Detect which cell encompasses the target text, then output its (X, Y) center coordinate. 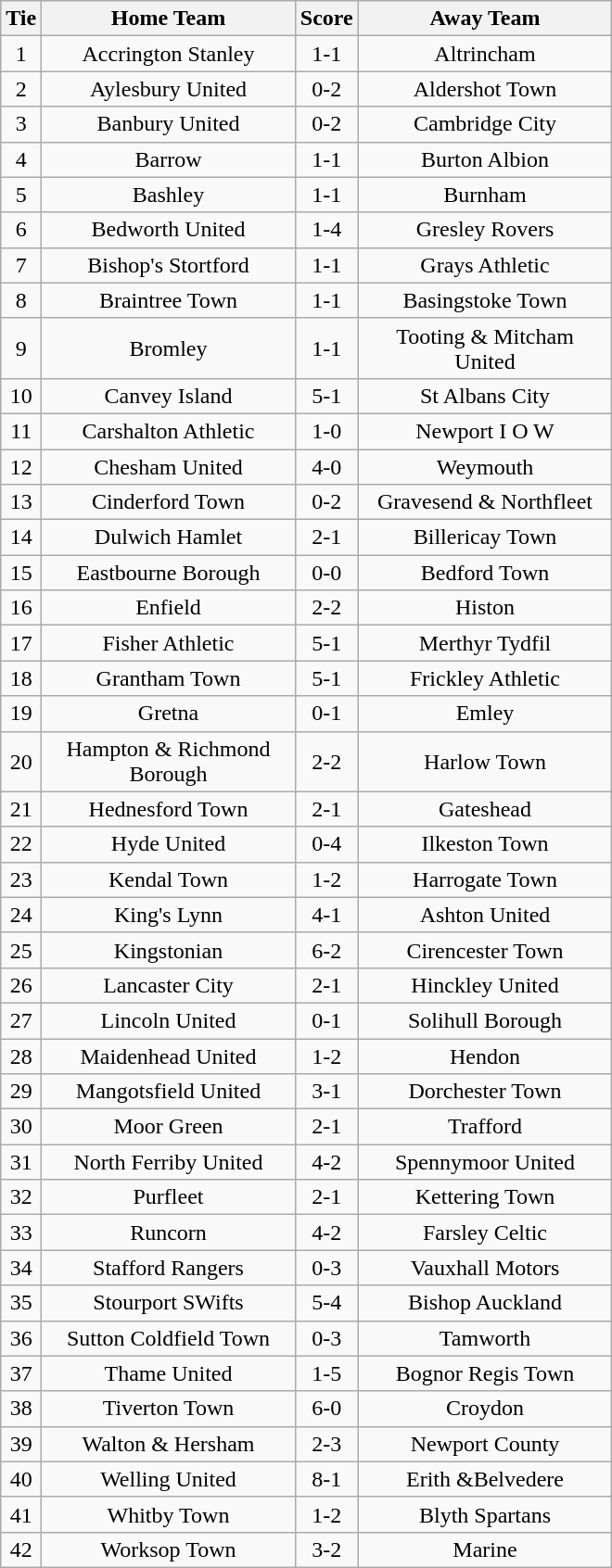
Burton Albion (485, 159)
0-0 (326, 573)
4-1 (326, 915)
Aldershot Town (485, 89)
1-5 (326, 1373)
Weymouth (485, 466)
Croydon (485, 1409)
11 (21, 431)
Tiverton Town (169, 1409)
Bishop Auckland (485, 1303)
Marine (485, 1549)
North Ferriby United (169, 1162)
Braintree Town (169, 300)
Hendon (485, 1056)
4-0 (326, 466)
6-0 (326, 1409)
Chesham United (169, 466)
Tie (21, 19)
Gateshead (485, 809)
Stafford Rangers (169, 1268)
Erith &Belvedere (485, 1479)
Dulwich Hamlet (169, 537)
Canvey Island (169, 396)
Newport I O W (485, 431)
27 (21, 1020)
Walton & Hersham (169, 1444)
Hyde United (169, 844)
19 (21, 714)
Home Team (169, 19)
Vauxhall Motors (485, 1268)
40 (21, 1479)
Banbury United (169, 124)
16 (21, 608)
30 (21, 1127)
18 (21, 678)
3 (21, 124)
Cirencester Town (485, 950)
0-4 (326, 844)
Altrincham (485, 54)
Away Team (485, 19)
Blyth Spartans (485, 1514)
Billericay Town (485, 537)
6 (21, 230)
24 (21, 915)
15 (21, 573)
20 (21, 762)
1 (21, 54)
Bognor Regis Town (485, 1373)
31 (21, 1162)
Kingstonian (169, 950)
26 (21, 985)
32 (21, 1197)
10 (21, 396)
Harrogate Town (485, 879)
Merthyr Tydfil (485, 643)
8 (21, 300)
13 (21, 502)
Hampton & Richmond Borough (169, 762)
37 (21, 1373)
Maidenhead United (169, 1056)
Whitby Town (169, 1514)
Hinckley United (485, 985)
Dorchester Town (485, 1092)
14 (21, 537)
Ashton United (485, 915)
36 (21, 1338)
3-2 (326, 1549)
Bromley (169, 348)
Gretna (169, 714)
Barrow (169, 159)
Harlow Town (485, 762)
Bedworth United (169, 230)
Cambridge City (485, 124)
7 (21, 265)
5-4 (326, 1303)
Kettering Town (485, 1197)
29 (21, 1092)
Gravesend & Northfleet (485, 502)
Eastbourne Borough (169, 573)
4 (21, 159)
35 (21, 1303)
38 (21, 1409)
9 (21, 348)
Moor Green (169, 1127)
Tamworth (485, 1338)
42 (21, 1549)
Grantham Town (169, 678)
5 (21, 195)
Accrington Stanley (169, 54)
Stourport SWifts (169, 1303)
17 (21, 643)
Hednesford Town (169, 809)
Spennymoor United (485, 1162)
23 (21, 879)
Solihull Borough (485, 1020)
King's Lynn (169, 915)
Lincoln United (169, 1020)
Bishop's Stortford (169, 265)
Fisher Athletic (169, 643)
Carshalton Athletic (169, 431)
Kendal Town (169, 879)
12 (21, 466)
Farsley Celtic (485, 1233)
Score (326, 19)
Thame United (169, 1373)
Ilkeston Town (485, 844)
Enfield (169, 608)
28 (21, 1056)
Bedford Town (485, 573)
Tooting & Mitcham United (485, 348)
Bashley (169, 195)
1-0 (326, 431)
41 (21, 1514)
1-4 (326, 230)
Frickley Athletic (485, 678)
22 (21, 844)
3-1 (326, 1092)
21 (21, 809)
8-1 (326, 1479)
Sutton Coldfield Town (169, 1338)
Gresley Rovers (485, 230)
St Albans City (485, 396)
Welling United (169, 1479)
34 (21, 1268)
Mangotsfield United (169, 1092)
33 (21, 1233)
Basingstoke Town (485, 300)
2 (21, 89)
25 (21, 950)
Newport County (485, 1444)
Grays Athletic (485, 265)
Worksop Town (169, 1549)
2-3 (326, 1444)
Cinderford Town (169, 502)
Runcorn (169, 1233)
Emley (485, 714)
Burnham (485, 195)
39 (21, 1444)
6-2 (326, 950)
Purfleet (169, 1197)
Aylesbury United (169, 89)
Histon (485, 608)
Trafford (485, 1127)
Lancaster City (169, 985)
